From the cell containing the given text, extract its center point as (x, y) coordinate. 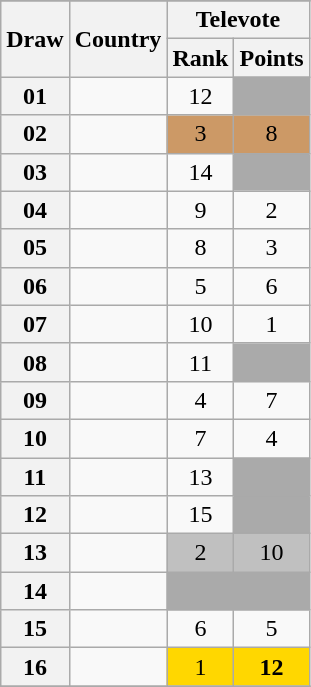
Country (118, 39)
9 (200, 210)
Televote (238, 20)
05 (35, 248)
01 (35, 96)
04 (35, 210)
07 (35, 324)
09 (35, 400)
Draw (35, 39)
02 (35, 134)
16 (35, 667)
08 (35, 362)
03 (35, 172)
06 (35, 286)
Points (272, 58)
Rank (200, 58)
